Provide the (x, y) coordinate of the cell's center where the given text is located.  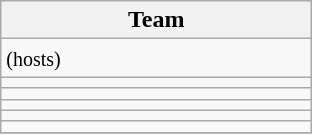
(hosts) (156, 58)
Team (156, 20)
